Output the (X, Y) coordinate of the center of the cell containing the given text.  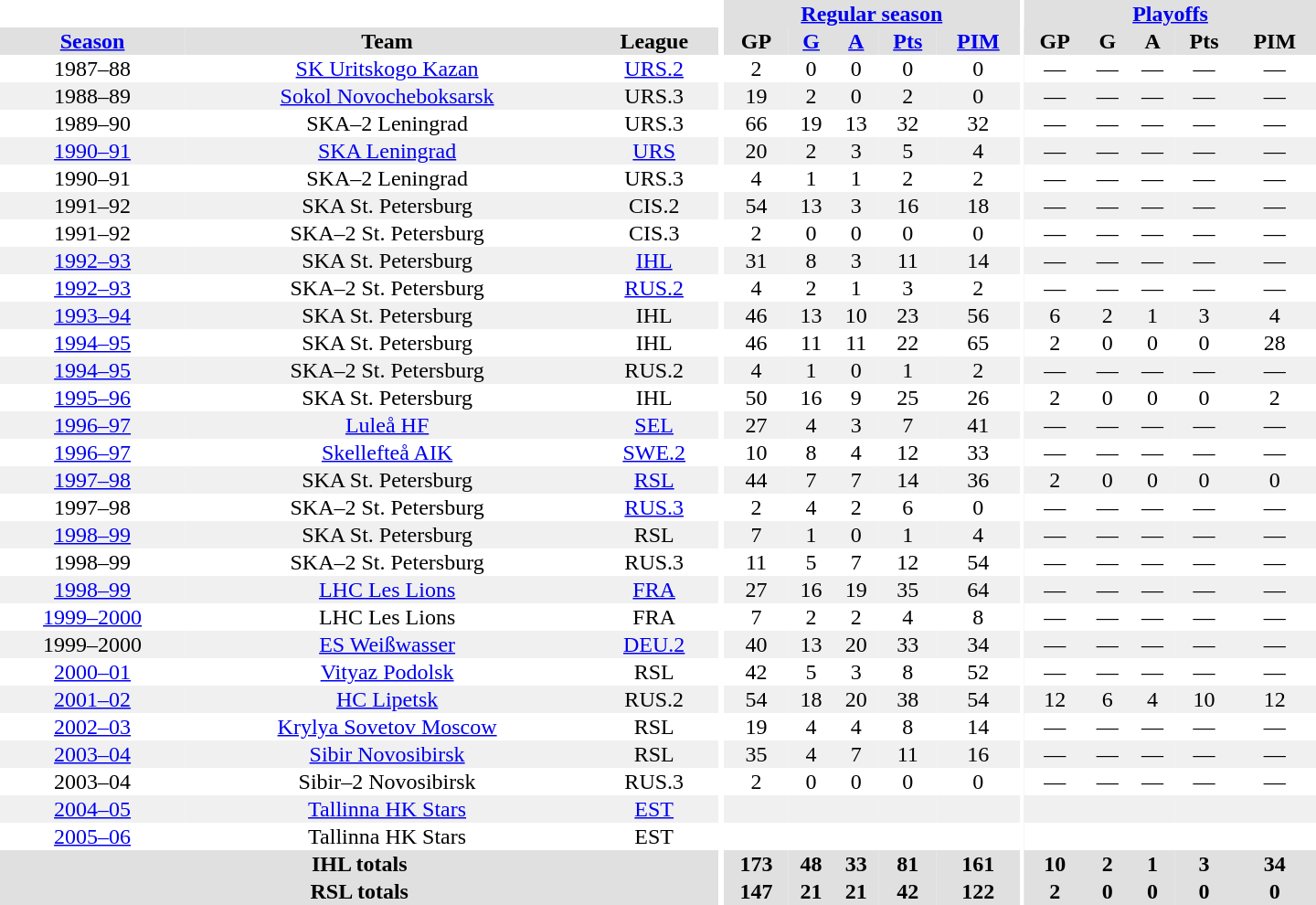
CIS.3 (654, 233)
Season (92, 41)
173 (757, 864)
52 (978, 672)
44 (757, 480)
Vityaz Podolsk (387, 672)
1987–88 (92, 69)
28 (1274, 343)
36 (978, 480)
Playoffs (1170, 14)
SEL (654, 425)
HC Lipetsk (387, 699)
Sibir–2 Novosibirsk (387, 782)
22 (907, 343)
SKA Leningrad (387, 151)
81 (907, 864)
25 (907, 398)
1993–94 (92, 315)
1995–96 (92, 398)
122 (978, 891)
2004–05 (92, 809)
50 (757, 398)
23 (907, 315)
Luleå HF (387, 425)
CIS.2 (654, 206)
65 (978, 343)
ES Weißwasser (387, 644)
56 (978, 315)
161 (978, 864)
League (654, 41)
Skellefteå AIK (387, 452)
40 (757, 644)
Team (387, 41)
2000–01 (92, 672)
41 (978, 425)
9 (855, 398)
Krylya Sovetov Moscow (387, 727)
URS (654, 151)
SK Uritskogo Kazan (387, 69)
2002–03 (92, 727)
1989–90 (92, 123)
2005–06 (92, 836)
66 (757, 123)
26 (978, 398)
48 (812, 864)
Sokol Novocheboksarsk (387, 96)
64 (978, 590)
DEU.2 (654, 644)
RSL totals (359, 891)
URS.2 (654, 69)
31 (757, 261)
1988–89 (92, 96)
2001–02 (92, 699)
147 (757, 891)
38 (907, 699)
Regular season (872, 14)
Sibir Novosibirsk (387, 754)
SWE.2 (654, 452)
IHL totals (359, 864)
